Search for the cell housing the specified text and yield its (X, Y) center coordinate. 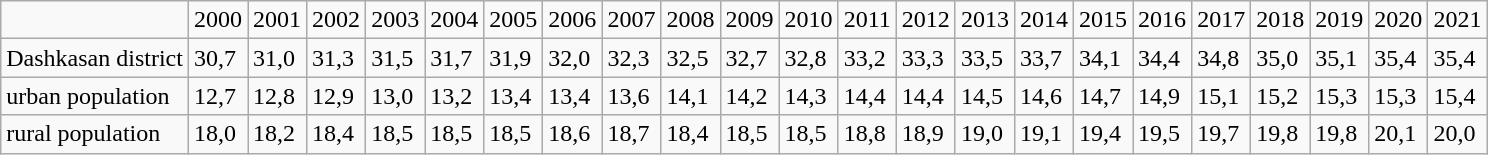
19,4 (1102, 134)
20,0 (1458, 134)
rural population (95, 134)
18,6 (572, 134)
2000 (218, 20)
31,9 (514, 58)
urban population (95, 96)
2014 (1044, 20)
2019 (1340, 20)
2001 (278, 20)
18,9 (926, 134)
18,2 (278, 134)
32,3 (632, 58)
35,0 (1280, 58)
20,1 (1398, 134)
18,0 (218, 134)
2007 (632, 20)
33,2 (867, 58)
31,7 (454, 58)
19,7 (1222, 134)
19,0 (984, 134)
15,1 (1222, 96)
14,6 (1044, 96)
Dashkasan district (95, 58)
33,3 (926, 58)
2011 (867, 20)
18,7 (632, 134)
34,1 (1102, 58)
2003 (396, 20)
2008 (690, 20)
32,8 (808, 58)
2010 (808, 20)
34,8 (1222, 58)
35,1 (1340, 58)
34,4 (1162, 58)
33,7 (1044, 58)
2017 (1222, 20)
2018 (1280, 20)
32,7 (750, 58)
13,0 (396, 96)
12,8 (278, 96)
13,6 (632, 96)
2013 (984, 20)
31,3 (336, 58)
2004 (454, 20)
2016 (1162, 20)
14,9 (1162, 96)
13,2 (454, 96)
2005 (514, 20)
31,0 (278, 58)
32,0 (572, 58)
31,5 (396, 58)
19,1 (1044, 134)
2006 (572, 20)
15,4 (1458, 96)
2015 (1102, 20)
2020 (1398, 20)
19,5 (1162, 134)
32,5 (690, 58)
15,2 (1280, 96)
30,7 (218, 58)
14,5 (984, 96)
12,7 (218, 96)
18,8 (867, 134)
14,1 (690, 96)
14,3 (808, 96)
2012 (926, 20)
12,9 (336, 96)
2002 (336, 20)
33,5 (984, 58)
14,7 (1102, 96)
14,2 (750, 96)
2009 (750, 20)
2021 (1458, 20)
